Search for the cell housing the specified text and yield its (X, Y) center coordinate. 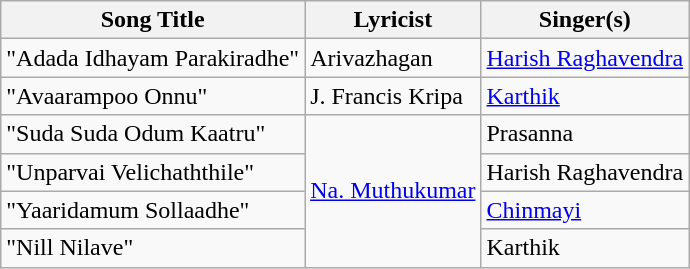
Arivazhagan (393, 58)
Singer(s) (585, 20)
"Nill Nilave" (153, 248)
"Yaaridamum Sollaadhe" (153, 210)
Prasanna (585, 134)
"Adada Idhayam Parakiradhe" (153, 58)
Song Title (153, 20)
J. Francis Kripa (393, 96)
"Avaarampoo Onnu" (153, 96)
Chinmayi (585, 210)
"Suda Suda Odum Kaatru" (153, 134)
Lyricist (393, 20)
"Unparvai Velichaththile" (153, 172)
Na. Muthukumar (393, 191)
